Capture the cell that displays the provided text and extract its [x, y] central coordinate. 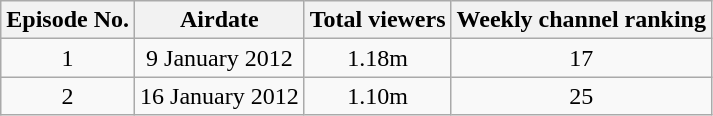
2 [68, 96]
Airdate [220, 20]
25 [581, 96]
Weekly channel ranking [581, 20]
16 January 2012 [220, 96]
Episode No. [68, 20]
1.10m [378, 96]
1 [68, 58]
Total viewers [378, 20]
17 [581, 58]
9 January 2012 [220, 58]
1.18m [378, 58]
